Scan for the cell matching the given text and deliver its [X, Y] coordinate at center. 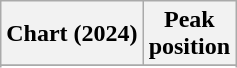
Chart (2024) [72, 34]
Peakposition [189, 34]
